From the cell containing the given text, extract its center point as [X, Y] coordinate. 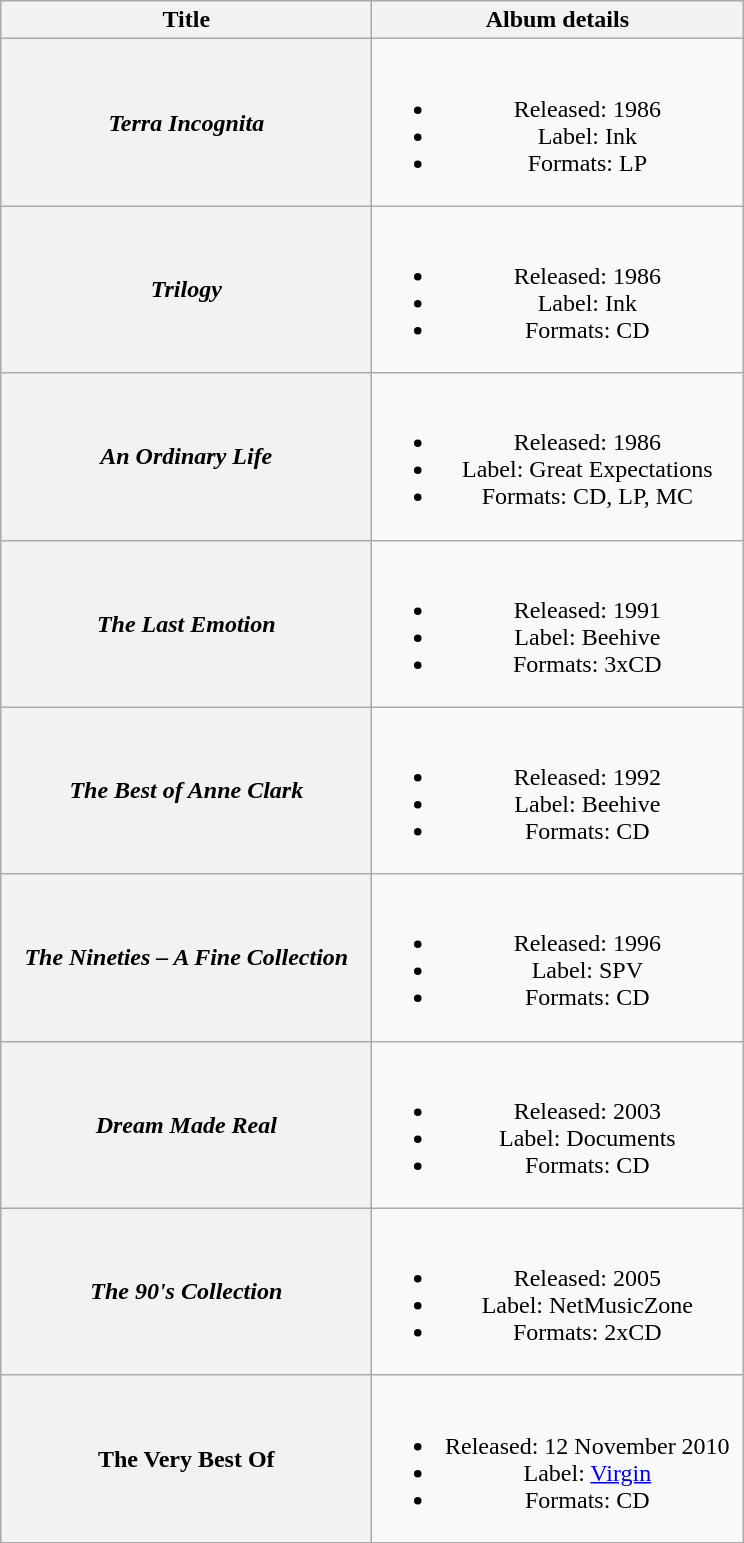
Released: 1986Label: InkFormats: CD [558, 290]
Dream Made Real [186, 1124]
Trilogy [186, 290]
Terra Incognita [186, 122]
The Last Emotion [186, 624]
The Best of Anne Clark [186, 790]
Released: 1992Label: BeehiveFormats: CD [558, 790]
An Ordinary Life [186, 456]
Released: 12 November 2010Label: VirginFormats: CD [558, 1458]
Released: 2003Label: DocumentsFormats: CD [558, 1124]
The Nineties – A Fine Collection [186, 958]
Released: 2005Label: NetMusicZoneFormats: 2xCD [558, 1292]
Title [186, 20]
Released: 1986Label: Great ExpectationsFormats: CD, LP, MC [558, 456]
Album details [558, 20]
Released: 1996Label: SPVFormats: CD [558, 958]
The 90's Collection [186, 1292]
The Very Best Of [186, 1458]
Released: 1991Label: BeehiveFormats: 3xCD [558, 624]
Released: 1986Label: InkFormats: LP [558, 122]
